Scan for the cell matching the given text and deliver its [X, Y] coordinate at center. 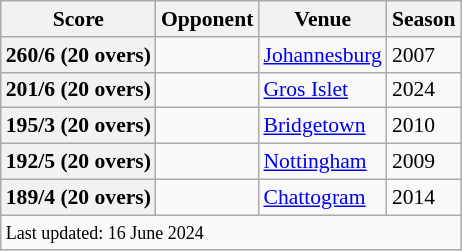
Johannesburg [322, 55]
189/4 (20 overs) [78, 197]
Venue [322, 19]
Chattogram [322, 197]
2007 [424, 55]
Last updated: 16 June 2024 [231, 233]
Gros Islet [322, 90]
Nottingham [322, 162]
2024 [424, 90]
2014 [424, 197]
192/5 (20 overs) [78, 162]
Score [78, 19]
Opponent [208, 19]
195/3 (20 overs) [78, 126]
2010 [424, 126]
2009 [424, 162]
Bridgetown [322, 126]
201/6 (20 overs) [78, 90]
260/6 (20 overs) [78, 55]
Season [424, 19]
